Return the [X, Y] coordinate for the center point of the cell that contains the specified text.  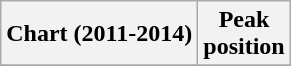
Peakposition [244, 34]
Chart (2011-2014) [100, 34]
